Determine the (x, y) coordinate at the center of the cell enclosing the given text.  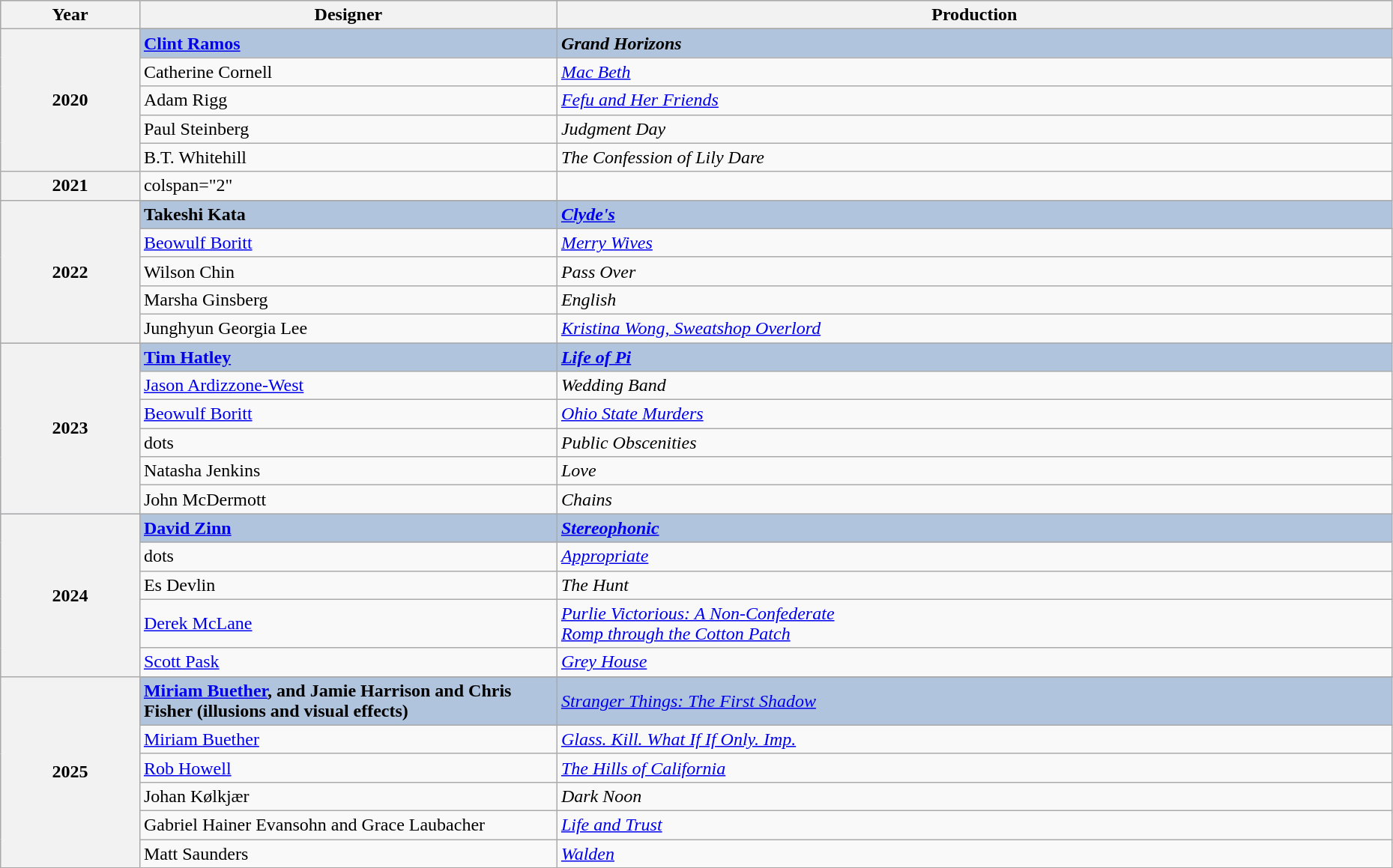
Glass. Kill. What If If Only. Imp. (974, 739)
Stereophonic (974, 528)
Scott Pask (348, 662)
2025 (70, 771)
Catherine Cornell (348, 72)
Purlie Victorious: A Non-ConfederateRomp through the Cotton Patch (974, 623)
Johan Kølkjær (348, 796)
Miriam Buether (348, 739)
Appropriate (974, 556)
The Hills of California (974, 768)
David Zinn (348, 528)
Wilson Chin (348, 271)
2024 (70, 595)
Junghyun Georgia Lee (348, 328)
Mac Beth (974, 72)
Walden (974, 853)
Pass Over (974, 271)
Tim Hatley (348, 357)
Life of Pi (974, 357)
Ohio State Murders (974, 414)
Grey House (974, 662)
Es Devlin (348, 585)
Matt Saunders (348, 853)
Derek McLane (348, 623)
English (974, 300)
Clyde's (974, 214)
John McDermott (348, 500)
2021 (70, 186)
Grand Horizons (974, 43)
Love (974, 471)
Gabriel Hainer Evansohn and Grace Laubacher (348, 825)
Dark Noon (974, 796)
Stranger Things: The First Shadow (974, 701)
Natasha Jenkins (348, 471)
Chains (974, 500)
Wedding Band (974, 386)
2022 (70, 271)
Life and Trust (974, 825)
The Hunt (974, 585)
Adam Rigg (348, 100)
B.T. Whitehill (348, 157)
Designer (348, 15)
Production (974, 15)
Miriam Buether, and Jamie Harrison and Chris Fisher (illusions and visual effects) (348, 701)
Public Obscenities (974, 443)
Kristina Wong, Sweatshop Overlord (974, 328)
Year (70, 15)
The Confession of Lily Dare (974, 157)
2020 (70, 100)
Rob Howell (348, 768)
Jason Ardizzone-West (348, 386)
Judgment Day (974, 129)
Paul Steinberg (348, 129)
2023 (70, 428)
Clint Ramos (348, 43)
Merry Wives (974, 243)
Marsha Ginsberg (348, 300)
Fefu and Her Friends (974, 100)
colspan="2" (348, 186)
Takeshi Kata (348, 214)
